Extract the [x, y] coordinate from the center of the cell holding the provided text.  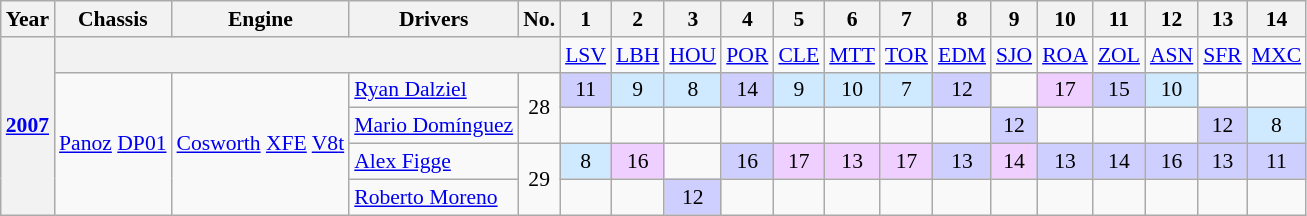
1 [586, 19]
Mario Domínguez [434, 126]
SJO [1014, 55]
Ryan Dalziel [434, 90]
ASN [1172, 55]
HOU [692, 55]
EDM [962, 55]
5 [798, 19]
15 [1119, 90]
MTT [852, 55]
Alex Figge [434, 162]
Panoz DP01 [112, 143]
POR [747, 55]
CLE [798, 55]
ROA [1065, 55]
29 [539, 180]
6 [852, 19]
Cosworth XFE V8t [261, 143]
Roberto Moreno [434, 197]
No. [539, 19]
Engine [261, 19]
MXC [1276, 55]
2007 [28, 126]
Drivers [434, 19]
SFR [1222, 55]
LSV [586, 55]
2 [638, 19]
TOR [906, 55]
ZOL [1119, 55]
Chassis [112, 19]
28 [539, 108]
LBH [638, 55]
Year [28, 19]
3 [692, 19]
4 [747, 19]
